For the text-containing cell, return its midpoint in (X, Y) coordinate format. 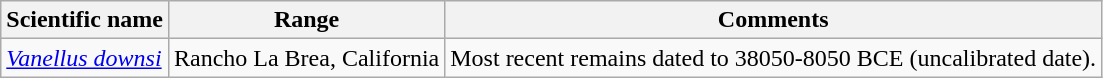
Most recent remains dated to 38050-8050 BCE (uncalibrated date). (774, 58)
Scientific name (85, 20)
Vanellus downsi (85, 58)
Rancho La Brea, California (306, 58)
Range (306, 20)
Comments (774, 20)
